Capture the cell that displays the provided text and extract its [X, Y] central coordinate. 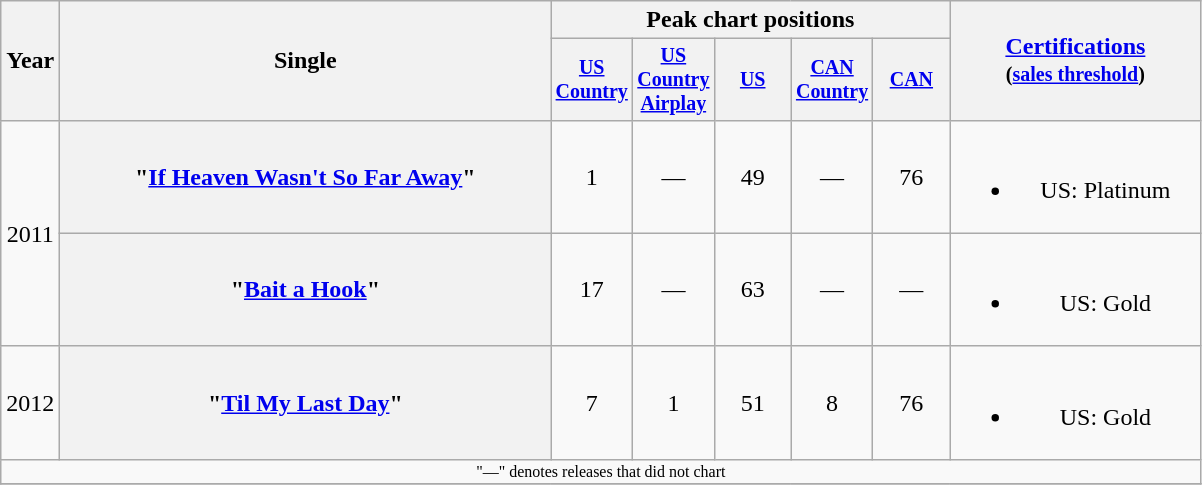
8 [832, 402]
49 [752, 176]
US: Platinum [1076, 176]
2011 [30, 233]
CAN [912, 80]
7 [592, 402]
Certifications(sales threshold) [1076, 61]
US Country Airplay [674, 80]
US [752, 80]
"Bait a Hook" [306, 290]
17 [592, 290]
Peak chart positions [750, 20]
Year [30, 61]
US Country [592, 80]
"If Heaven Wasn't So Far Away" [306, 176]
"—" denotes releases that did not chart [601, 471]
CAN Country [832, 80]
"Til My Last Day" [306, 402]
Single [306, 61]
2012 [30, 402]
51 [752, 402]
63 [752, 290]
